Locate the cell with the specified text and output its (X, Y) center coordinate. 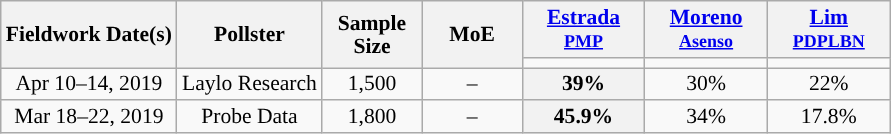
34% (706, 118)
30% (706, 84)
Sample Size (372, 34)
Apr 10–14, 2019 (89, 84)
Pollster (250, 34)
22% (828, 84)
MoE (472, 34)
45.9% (584, 118)
EstradaPMP (584, 30)
Probe Data (250, 118)
17.8% (828, 118)
MorenoAsenso (706, 30)
Fieldwork Date(s) (89, 34)
Mar 18–22, 2019 (89, 118)
1,800 (372, 118)
1,500 (372, 84)
39% (584, 84)
LimPDPLBN (828, 30)
Laylo Research (250, 84)
